Find where the given text appears and provide that cell's center as [x, y] coordinate. 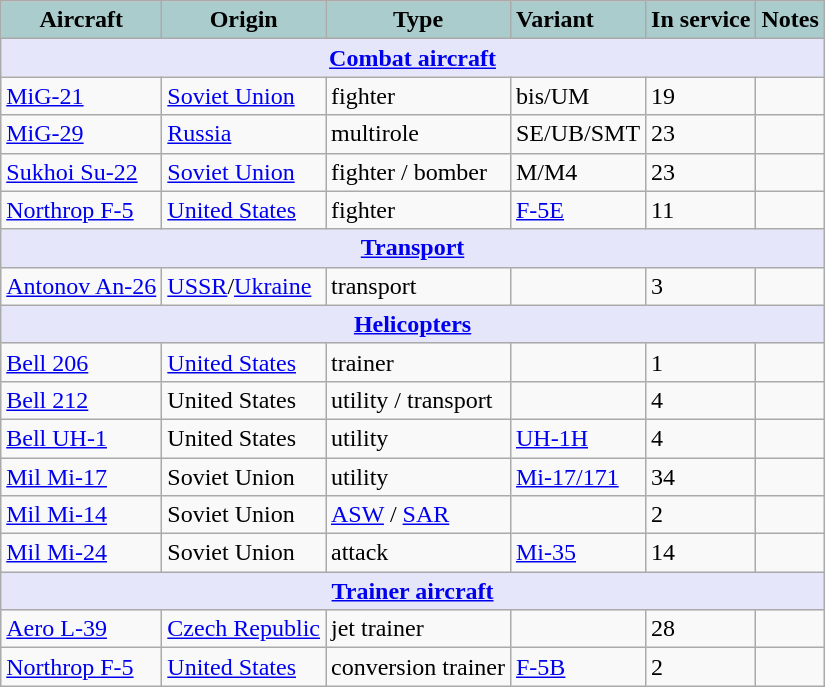
Bell 212 [82, 400]
11 [701, 210]
Mi-17/171 [578, 477]
bis/UM [578, 96]
Sukhoi Su-22 [82, 172]
ASW / SAR [418, 515]
Mil Mi-14 [82, 515]
Mil Mi-24 [82, 553]
Russia [244, 134]
3 [701, 286]
Origin [244, 20]
14 [701, 553]
Aero L-39 [82, 629]
Aircraft [82, 20]
F-5B [578, 667]
Bell UH-1 [82, 438]
trainer [418, 362]
conversion trainer [418, 667]
attack [418, 553]
M/M4 [578, 172]
Variant [578, 20]
1 [701, 362]
19 [701, 96]
Trainer aircraft [413, 591]
F-5E [578, 210]
Transport [413, 248]
Type [418, 20]
jet trainer [418, 629]
28 [701, 629]
Mil Mi-17 [82, 477]
Antonov An-26 [82, 286]
Helicopters [413, 324]
Notes [790, 20]
SE/UB/SMT [578, 134]
UH-1H [578, 438]
Mi-35 [578, 553]
Czech Republic [244, 629]
Bell 206 [82, 362]
fighter / bomber [418, 172]
34 [701, 477]
multirole [418, 134]
utility / transport [418, 400]
Combat aircraft [413, 58]
MiG-21 [82, 96]
USSR/Ukraine [244, 286]
MiG-29 [82, 134]
In service [701, 20]
transport [418, 286]
